Search for the cell housing the specified text and yield its (x, y) center coordinate. 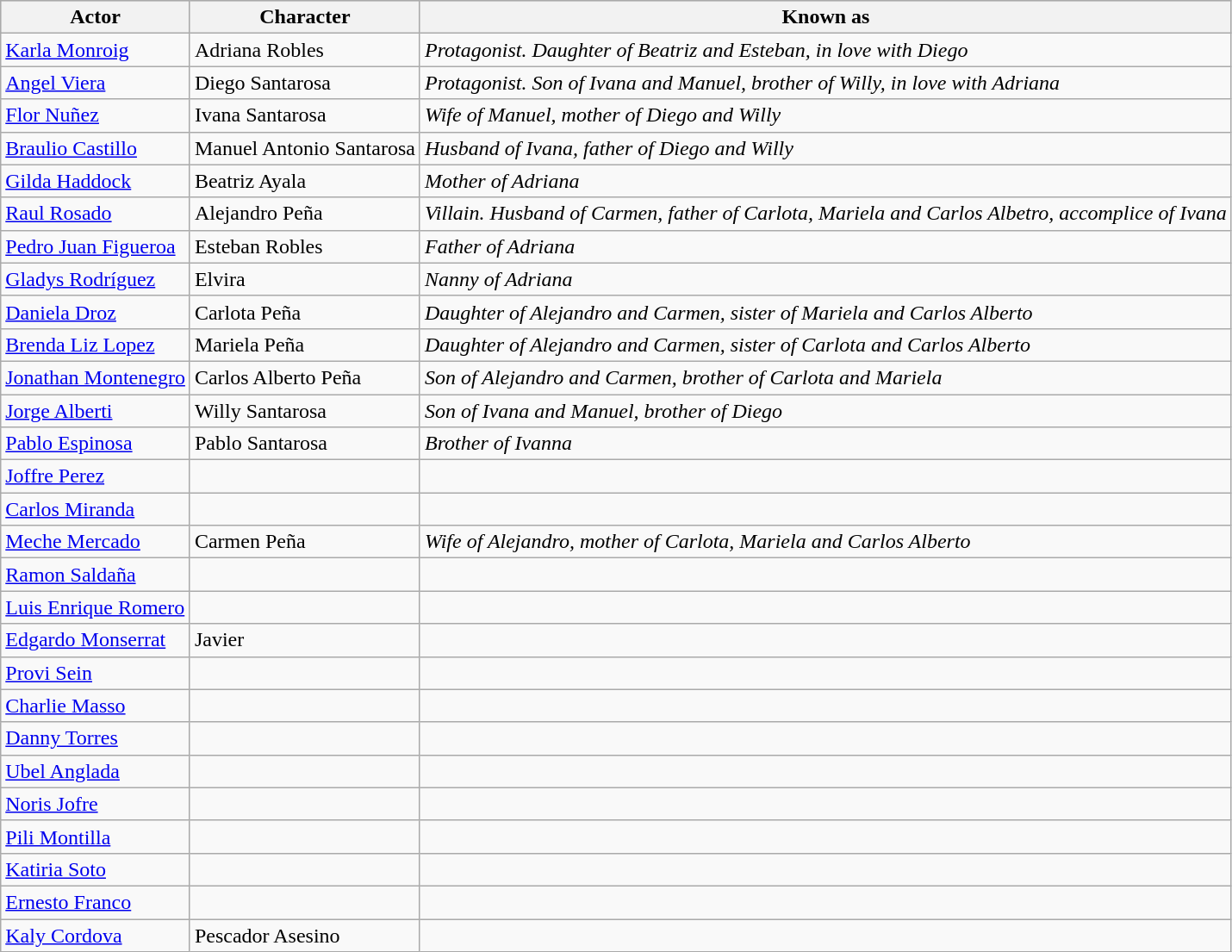
Luis Enrique Romero (96, 607)
Esteban Robles (305, 246)
Willy Santarosa (305, 411)
Mother of Adriana (825, 181)
Beatriz Ayala (305, 181)
Pablo Santarosa (305, 444)
Kaly Cordova (96, 935)
Villain. Husband of Carmen, father of Carlota, Mariela and Carlos Albetro, accomplice of Ivana (825, 214)
Pedro Juan Figueroa (96, 246)
Diego Santarosa (305, 83)
Adriana Robles (305, 50)
Gilda Haddock (96, 181)
Edgardo Monserrat (96, 640)
Character (305, 17)
Ramon Saldaña (96, 575)
Meche Mercado (96, 542)
Ernesto Franco (96, 902)
Charlie Masso (96, 706)
Javier (305, 640)
Brenda Liz Lopez (96, 345)
Protagonist. Son of Ivana and Manuel, brother of Willy, in love with Adriana (825, 83)
Daniela Droz (96, 312)
Flor Nuñez (96, 115)
Carlota Peña (305, 312)
Jonathan Montenegro (96, 377)
Son of Ivana and Manuel, brother of Diego (825, 411)
Carlos Alberto Peña (305, 377)
Raul Rosado (96, 214)
Jorge Alberti (96, 411)
Husband of Ivana, father of Diego and Willy (825, 148)
Karla Monroig (96, 50)
Known as (825, 17)
Father of Adriana (825, 246)
Nanny of Adriana (825, 279)
Carlos Miranda (96, 509)
Alejandro Peña (305, 214)
Actor (96, 17)
Pili Montilla (96, 837)
Noris Jofre (96, 804)
Pescador Asesino (305, 935)
Manuel Antonio Santarosa (305, 148)
Brother of Ivanna (825, 444)
Joffre Perez (96, 476)
Ivana Santarosa (305, 115)
Daughter of Alejandro and Carmen, sister of Mariela and Carlos Alberto (825, 312)
Angel Viera (96, 83)
Danny Torres (96, 738)
Katiria Soto (96, 869)
Daughter of Alejandro and Carmen, sister of Carlota and Carlos Alberto (825, 345)
Wife of Alejandro, mother of Carlota, Mariela and Carlos Alberto (825, 542)
Braulio Castillo (96, 148)
Ubel Anglada (96, 771)
Mariela Peña (305, 345)
Elvira (305, 279)
Wife of Manuel, mother of Diego and Willy (825, 115)
Provi Sein (96, 673)
Gladys Rodríguez (96, 279)
Protagonist. Daughter of Beatriz and Esteban, in love with Diego (825, 50)
Son of Alejandro and Carmen, brother of Carlota and Mariela (825, 377)
Carmen Peña (305, 542)
Pablo Espinosa (96, 444)
